Determine the [x, y] coordinate at the center of the cell enclosing the given text.  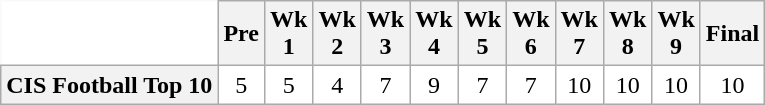
Wk8 [627, 34]
Wk1 [288, 34]
Wk7 [579, 34]
Wk4 [434, 34]
Wk3 [385, 34]
Wk6 [531, 34]
Pre [242, 34]
9 [434, 85]
4 [337, 85]
Wk9 [676, 34]
Final [732, 34]
CIS Football Top 10 [110, 85]
Wk2 [337, 34]
Wk5 [482, 34]
